Return the (x, y) coordinate for the center point of the cell that contains the specified text.  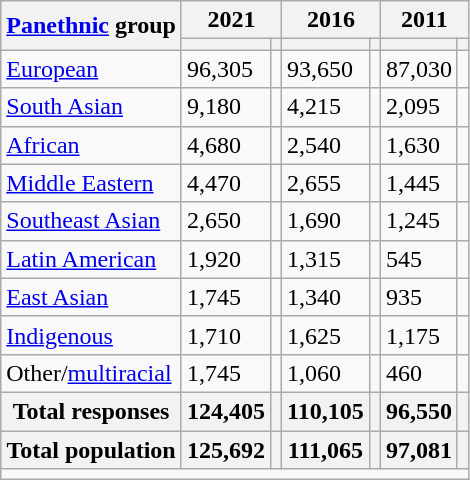
Indigenous (92, 335)
125,692 (226, 449)
2011 (424, 20)
2,095 (418, 107)
South Asian (92, 107)
Panethnic group (92, 26)
4,215 (326, 107)
Latin American (92, 259)
1,060 (326, 373)
460 (418, 373)
1,625 (326, 335)
87,030 (418, 69)
2016 (332, 20)
124,405 (226, 411)
9,180 (226, 107)
1,245 (418, 221)
Other/multiracial (92, 373)
Southeast Asian (92, 221)
Total responses (92, 411)
935 (418, 297)
European (92, 69)
110,105 (326, 411)
African (92, 145)
2,540 (326, 145)
2,650 (226, 221)
1,340 (326, 297)
97,081 (418, 449)
1,920 (226, 259)
1,175 (418, 335)
1,690 (326, 221)
1,630 (418, 145)
4,470 (226, 183)
2021 (231, 20)
East Asian (92, 297)
96,305 (226, 69)
96,550 (418, 411)
111,065 (326, 449)
Middle Eastern (92, 183)
1,445 (418, 183)
Total population (92, 449)
4,680 (226, 145)
1,710 (226, 335)
1,315 (326, 259)
545 (418, 259)
2,655 (326, 183)
93,650 (326, 69)
